Locate the cell with the specified text and output its [X, Y] center coordinate. 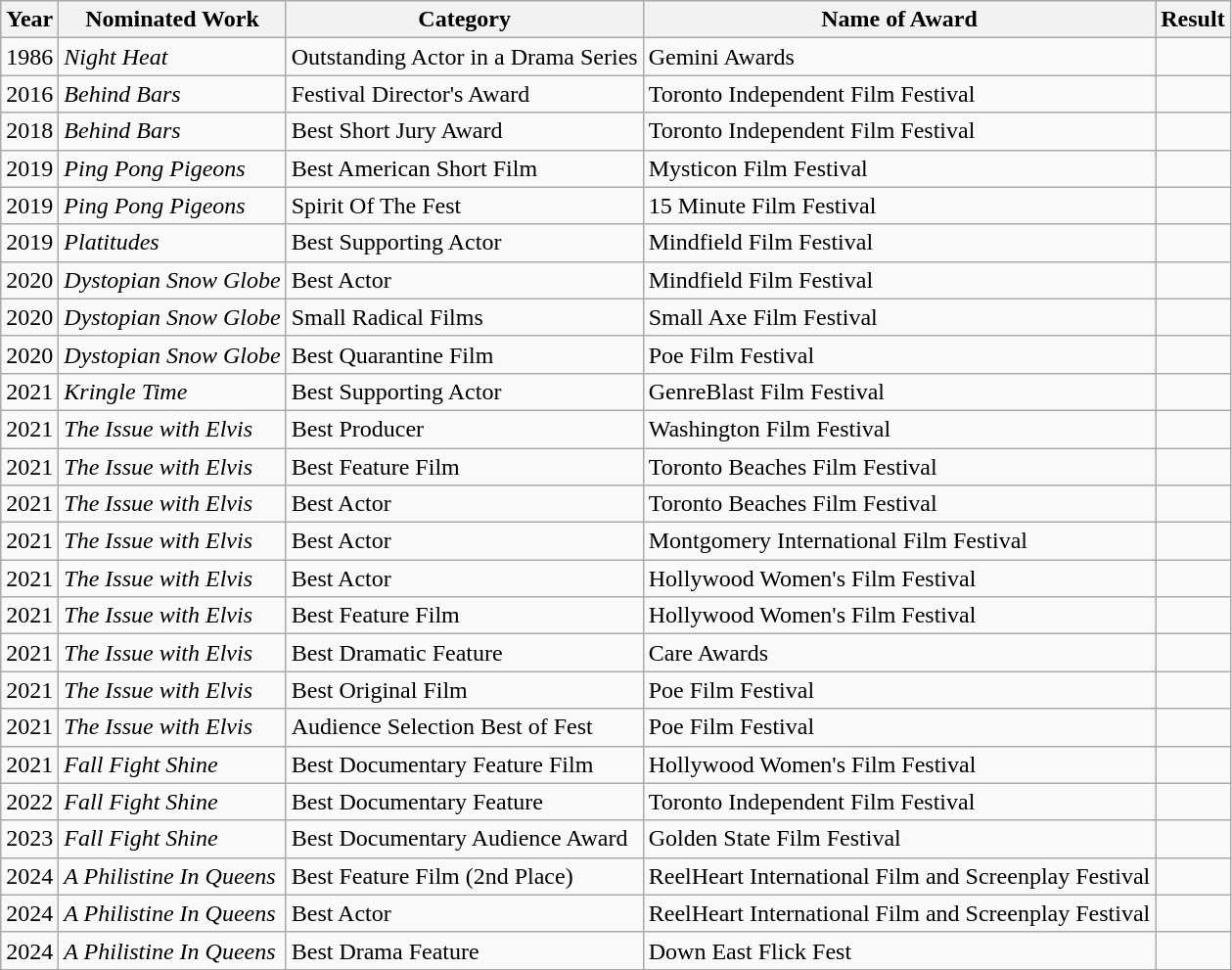
GenreBlast Film Festival [899, 392]
Name of Award [899, 20]
Washington Film Festival [899, 429]
Best Producer [464, 429]
2016 [29, 94]
Platitudes [172, 243]
Best American Short Film [464, 168]
Mysticon Film Festival [899, 168]
Best Drama Feature [464, 950]
Night Heat [172, 57]
Best Dramatic Feature [464, 653]
Small Axe Film Festival [899, 317]
Spirit Of The Fest [464, 206]
Best Original Film [464, 690]
Care Awards [899, 653]
Gemini Awards [899, 57]
Best Documentary Feature [464, 802]
2023 [29, 839]
Best Feature Film (2nd Place) [464, 876]
Down East Flick Fest [899, 950]
Kringle Time [172, 392]
1986 [29, 57]
Result [1193, 20]
Audience Selection Best of Fest [464, 727]
Year [29, 20]
Best Documentary Feature Film [464, 764]
Golden State Film Festival [899, 839]
Festival Director's Award [464, 94]
Best Short Jury Award [464, 131]
2022 [29, 802]
Outstanding Actor in a Drama Series [464, 57]
Best Quarantine Film [464, 354]
Nominated Work [172, 20]
Best Documentary Audience Award [464, 839]
15 Minute Film Festival [899, 206]
Montgomery International Film Festival [899, 541]
Small Radical Films [464, 317]
2018 [29, 131]
Category [464, 20]
